From the cell containing the given text, extract its center point as (x, y) coordinate. 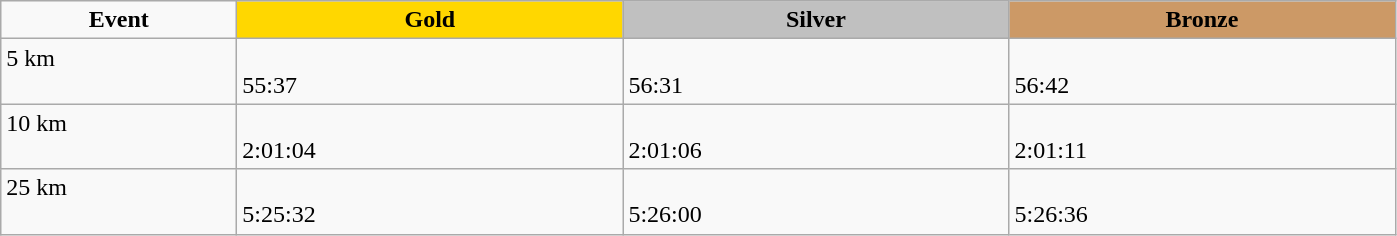
56:42 (1202, 72)
2:01:04 (430, 136)
2:01:06 (816, 136)
5 km (119, 72)
5:26:36 (1202, 202)
5:26:00 (816, 202)
5:25:32 (430, 202)
25 km (119, 202)
10 km (119, 136)
Gold (430, 20)
2:01:11 (1202, 136)
55:37 (430, 72)
Event (119, 20)
Bronze (1202, 20)
Silver (816, 20)
56:31 (816, 72)
